Return [x, y] of the center of cell containing provided text 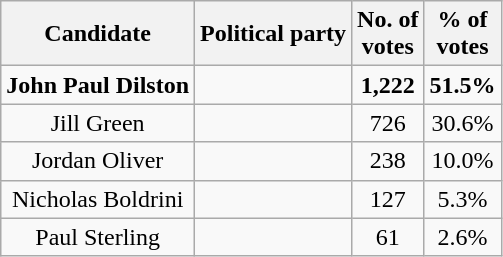
% ofvotes [462, 34]
127 [388, 199]
Jordan Oliver [98, 161]
2.6% [462, 237]
Nicholas Boldrini [98, 199]
30.6% [462, 123]
1,222 [388, 85]
Political party [274, 34]
5.3% [462, 199]
Jill Green [98, 123]
John Paul Dilston [98, 85]
Candidate [98, 34]
Paul Sterling [98, 237]
No. ofvotes [388, 34]
61 [388, 237]
238 [388, 161]
10.0% [462, 161]
726 [388, 123]
51.5% [462, 85]
